Identify which cell holds the provided text, then report its (x, y) central coordinate. 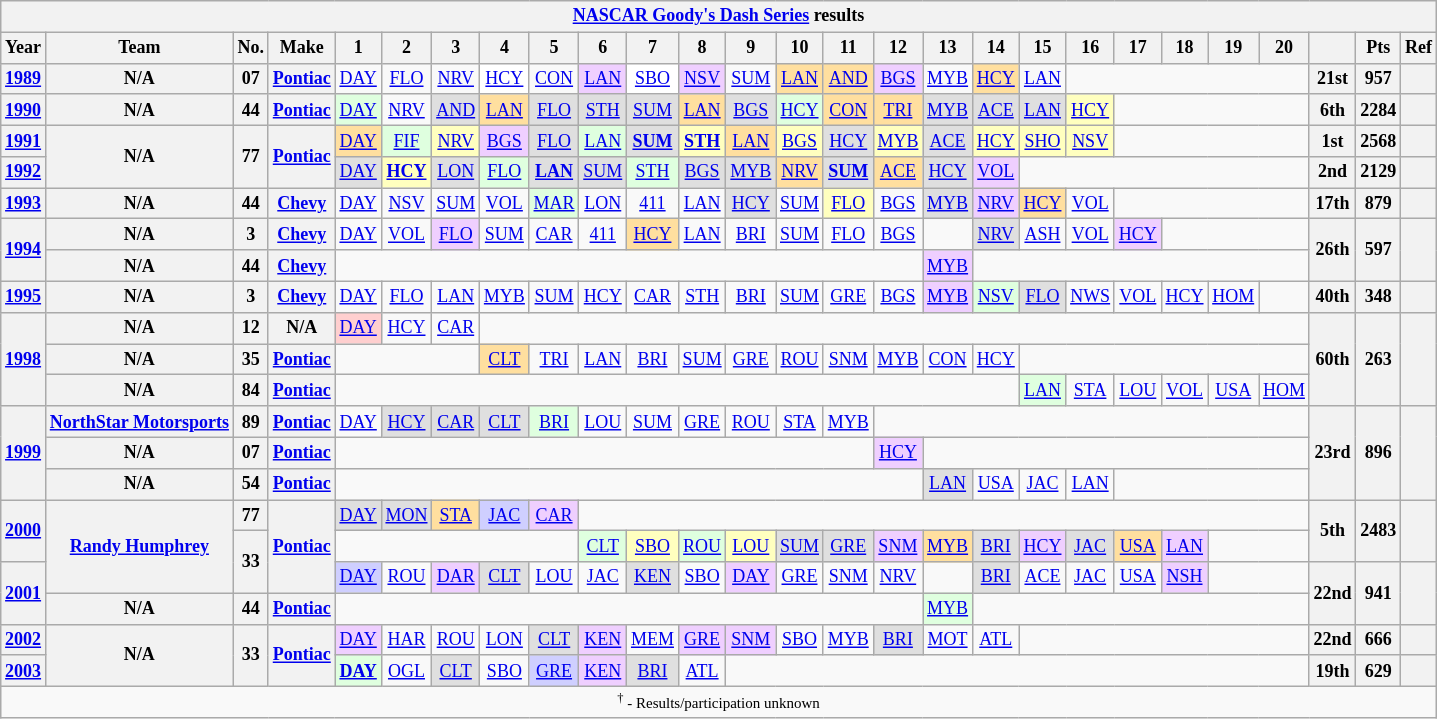
21st (1332, 78)
2003 (24, 670)
NorthStar Motorsports (139, 422)
2483 (1378, 531)
941 (1378, 593)
Pts (1378, 48)
16 (1090, 48)
Make (302, 48)
17th (1332, 204)
8 (702, 48)
89 (250, 422)
ASH (1042, 234)
2nd (1332, 172)
2284 (1378, 110)
629 (1378, 670)
Ref (1419, 48)
35 (250, 360)
14 (996, 48)
896 (1378, 453)
20 (1284, 48)
40th (1332, 296)
1 (358, 48)
4 (505, 48)
OGL (406, 670)
1999 (24, 453)
54 (250, 484)
5th (1332, 531)
MAR (554, 204)
9 (751, 48)
MOT (948, 640)
5 (554, 48)
263 (1378, 359)
1991 (24, 140)
2129 (1378, 172)
18 (1184, 48)
2568 (1378, 140)
No. (250, 48)
1989 (24, 78)
2001 (24, 593)
19 (1234, 48)
Randy Humphrey (139, 547)
60th (1332, 359)
879 (1378, 204)
11 (848, 48)
1993 (24, 204)
Team (139, 48)
NWS (1090, 296)
666 (1378, 640)
2 (406, 48)
6th (1332, 110)
7 (653, 48)
84 (250, 390)
Year (24, 48)
1992 (24, 172)
NASCAR Goody's Dash Series results (719, 16)
FIF (406, 140)
MEM (653, 640)
DAR (456, 578)
1998 (24, 359)
1990 (24, 110)
HAR (406, 640)
13 (948, 48)
348 (1378, 296)
15 (1042, 48)
1995 (24, 296)
23rd (1332, 453)
NSH (1184, 578)
1st (1332, 140)
597 (1378, 250)
6 (603, 48)
2000 (24, 531)
957 (1378, 78)
10 (800, 48)
MON (406, 516)
17 (1138, 48)
† - Results/participation unknown (719, 703)
19th (1332, 670)
26th (1332, 250)
2002 (24, 640)
1994 (24, 250)
SHO (1042, 140)
